Return the [x, y] coordinate for the center point of the cell that contains the specified text.  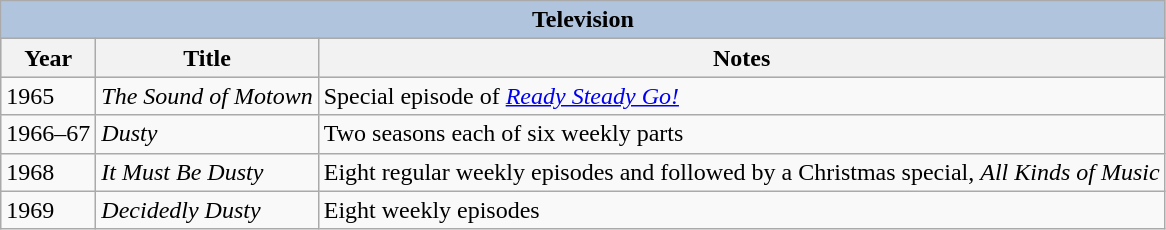
Eight regular weekly episodes and followed by a Christmas special, All Kinds of Music [742, 172]
Year [48, 58]
The Sound of Motown [207, 96]
Dusty [207, 134]
1965 [48, 96]
1966–67 [48, 134]
Television [583, 20]
Notes [742, 58]
1968 [48, 172]
Decidedly Dusty [207, 210]
It Must Be Dusty [207, 172]
Eight weekly episodes [742, 210]
Special episode of Ready Steady Go! [742, 96]
1969 [48, 210]
Title [207, 58]
Two seasons each of six weekly parts [742, 134]
